Pinpoint the cell where the given text exists, returning its [X, Y] midpoint coordinate. 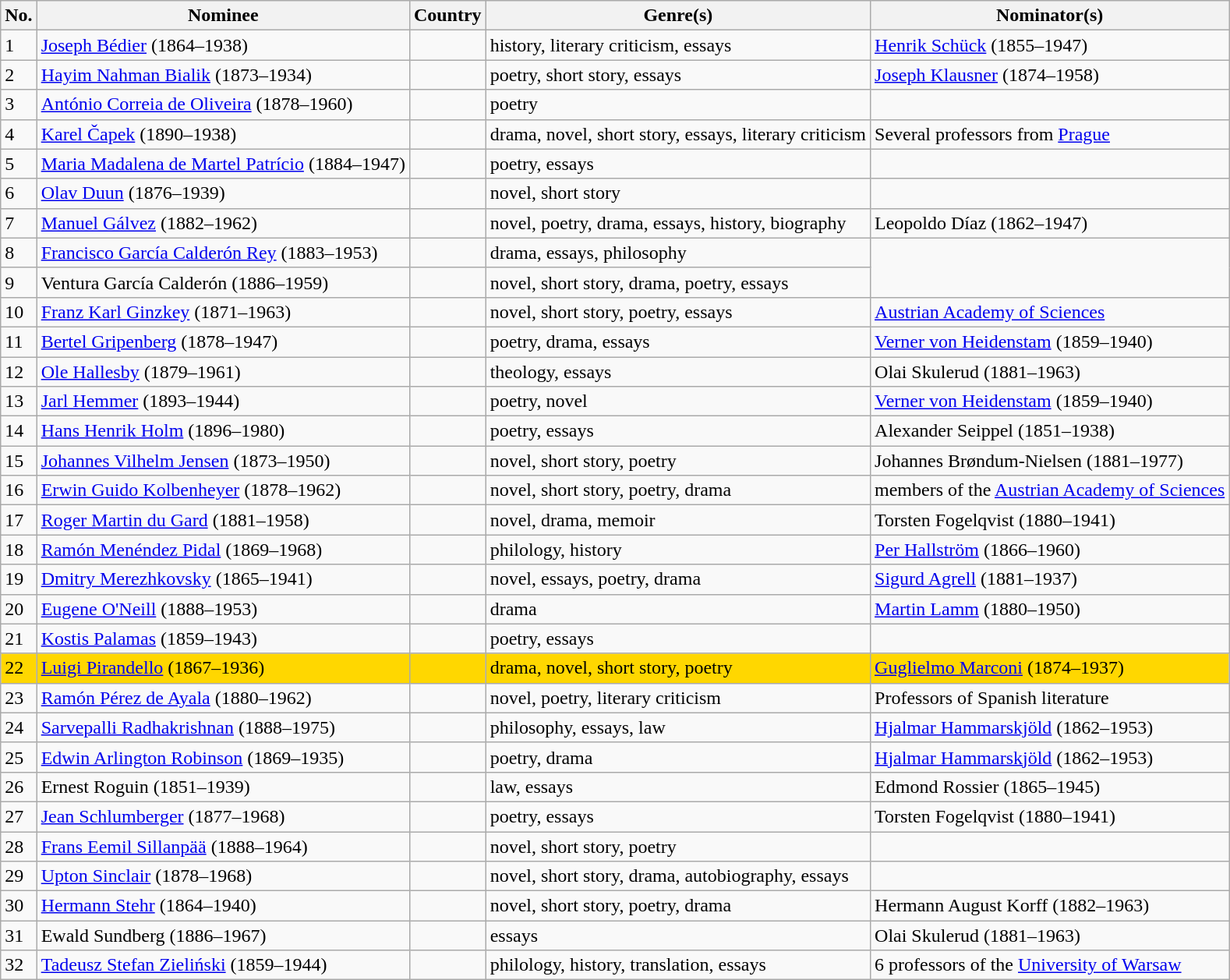
5 [19, 164]
6 professors of the University of Warsaw [1050, 965]
law, essays [678, 787]
Ewald Sundberg (1886–1967) [223, 936]
12 [19, 372]
Joseph Bédier (1864–1938) [223, 45]
members of the Austrian Academy of Sciences [1050, 490]
Genre(s) [678, 16]
Erwin Guido Kolbenheyer (1878–1962) [223, 490]
32 [19, 965]
poetry, short story, essays [678, 75]
novel, short story [678, 193]
24 [19, 727]
drama [678, 609]
10 [19, 312]
Edwin Arlington Robinson (1869–1935) [223, 757]
Johannes Vilhelm Jensen (1873–1950) [223, 461]
Austrian Academy of Sciences [1050, 312]
Professors of Spanish literature [1050, 698]
8 [19, 253]
Nominee [223, 16]
18 [19, 550]
philology, history, translation, essays [678, 965]
22 [19, 668]
23 [19, 698]
1 [19, 45]
Hermann August Korff (1882–1963) [1050, 906]
Nominator(s) [1050, 16]
Several professors from Prague [1050, 134]
28 [19, 846]
17 [19, 520]
Dmitry Merezhkovsky (1865–1941) [223, 579]
16 [19, 490]
novel, poetry, literary criticism [678, 698]
poetry, novel [678, 402]
Leopoldo Díaz (1862–1947) [1050, 223]
Martin Lamm (1880–1950) [1050, 609]
theology, essays [678, 372]
15 [19, 461]
Jarl Hemmer (1893–1944) [223, 402]
history, literary criticism, essays [678, 45]
novel, short story, poetry, essays [678, 312]
9 [19, 282]
Alexander Seippel (1851–1938) [1050, 431]
Francisco García Calderón Rey (1883–1953) [223, 253]
António Correia de Oliveira (1878–1960) [223, 104]
Guglielmo Marconi (1874–1937) [1050, 668]
drama, essays, philosophy [678, 253]
poetry, drama [678, 757]
2 [19, 75]
No. [19, 16]
Jean Schlumberger (1877–1968) [223, 816]
Country [447, 16]
essays [678, 936]
19 [19, 579]
Bertel Gripenberg (1878–1947) [223, 341]
Tadeusz Stefan Zieliński (1859–1944) [223, 965]
29 [19, 876]
30 [19, 906]
Henrik Schück (1855–1947) [1050, 45]
novel, short story, drama, autobiography, essays [678, 876]
7 [19, 223]
3 [19, 104]
Edmond Rossier (1865–1945) [1050, 787]
11 [19, 341]
Hayim Nahman Bialik (1873–1934) [223, 75]
Ventura García Calderón (1886–1959) [223, 282]
philology, history [678, 550]
13 [19, 402]
Hermann Stehr (1864–1940) [223, 906]
31 [19, 936]
drama, novel, short story, essays, literary criticism [678, 134]
Manuel Gálvez (1882–1962) [223, 223]
Hans Henrik Holm (1896–1980) [223, 431]
poetry [678, 104]
Sigurd Agrell (1881–1937) [1050, 579]
philosophy, essays, law [678, 727]
26 [19, 787]
6 [19, 193]
Karel Čapek (1890–1938) [223, 134]
Ernest Roguin (1851–1939) [223, 787]
novel, poetry, drama, essays, history, biography [678, 223]
Per Hallström (1866–1960) [1050, 550]
Eugene O'Neill (1888–1953) [223, 609]
drama, novel, short story, poetry [678, 668]
21 [19, 639]
novel, drama, memoir [678, 520]
27 [19, 816]
20 [19, 609]
novel, essays, poetry, drama [678, 579]
Ramón Pérez de Ayala (1880–1962) [223, 698]
25 [19, 757]
Johannes Brøndum-Nielsen (1881–1977) [1050, 461]
Luigi Pirandello (1867–1936) [223, 668]
Roger Martin du Gard (1881–1958) [223, 520]
Upton Sinclair (1878–1968) [223, 876]
Olav Duun (1876–1939) [223, 193]
14 [19, 431]
Franz Karl Ginzkey (1871–1963) [223, 312]
Maria Madalena de Martel Patrício (1884–1947) [223, 164]
Ramón Menéndez Pidal (1869–1968) [223, 550]
Kostis Palamas (1859–1943) [223, 639]
Ole Hallesby (1879–1961) [223, 372]
Frans Eemil Sillanpää (1888–1964) [223, 846]
Joseph Klausner (1874–1958) [1050, 75]
poetry, drama, essays [678, 341]
4 [19, 134]
novel, short story, drama, poetry, essays [678, 282]
Sarvepalli Radhakrishnan (1888–1975) [223, 727]
